Return (x, y) of the center of cell containing provided text 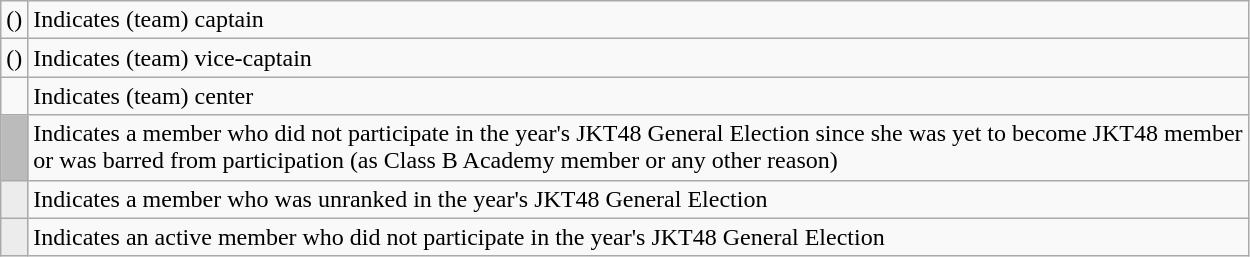
Indicates (team) center (638, 96)
Indicates (team) captain (638, 20)
Indicates (team) vice-captain (638, 58)
Indicates an active member who did not participate in the year's JKT48 General Election (638, 237)
Indicates a member who was unranked in the year's JKT48 General Election (638, 199)
